From the cell containing the given text, extract its center point as (X, Y) coordinate. 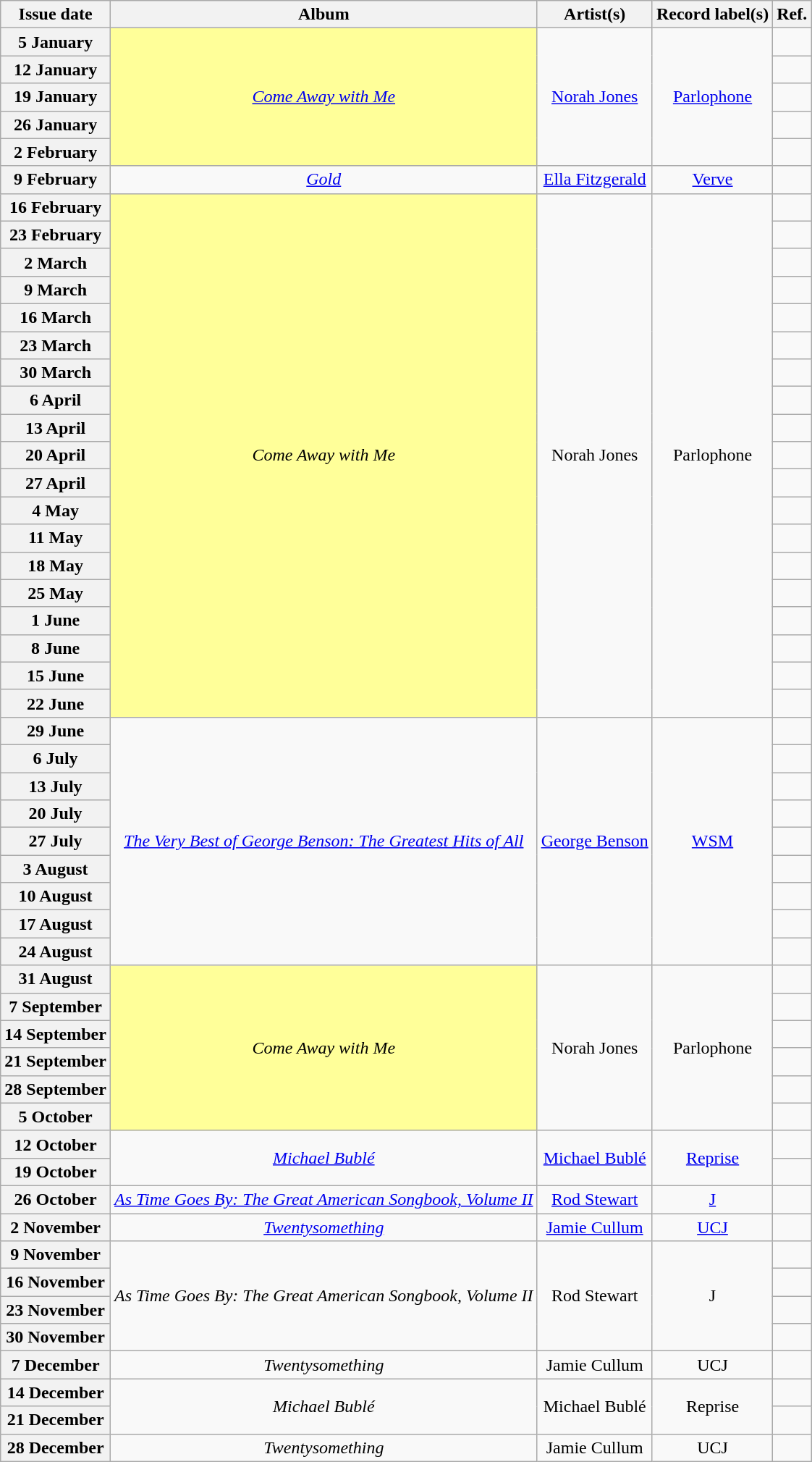
24 August (56, 951)
11 May (56, 538)
19 October (56, 1172)
5 October (56, 1117)
21 September (56, 1062)
23 March (56, 345)
30 November (56, 1337)
9 February (56, 180)
9 November (56, 1255)
Album (323, 14)
26 October (56, 1199)
2 March (56, 262)
5 January (56, 42)
22 June (56, 703)
28 September (56, 1089)
16 November (56, 1282)
14 September (56, 1034)
20 July (56, 814)
23 November (56, 1310)
30 March (56, 373)
15 June (56, 676)
9 March (56, 290)
19 January (56, 97)
Gold (323, 180)
14 December (56, 1392)
2 November (56, 1227)
13 April (56, 428)
Verve (712, 180)
Record label(s) (712, 14)
Ref. (792, 14)
18 May (56, 566)
27 July (56, 841)
6 July (56, 758)
7 December (56, 1365)
3 August (56, 869)
17 August (56, 924)
Artist(s) (595, 14)
20 April (56, 455)
13 July (56, 786)
6 April (56, 400)
WSM (712, 841)
12 January (56, 70)
16 February (56, 207)
31 August (56, 979)
8 June (56, 648)
10 August (56, 896)
2 February (56, 152)
Ella Fitzgerald (595, 180)
28 December (56, 1448)
Issue date (56, 14)
26 January (56, 125)
1 June (56, 621)
12 October (56, 1144)
25 May (56, 593)
27 April (56, 483)
29 June (56, 731)
George Benson (595, 841)
23 February (56, 235)
21 December (56, 1420)
The Very Best of George Benson: The Greatest Hits of All (323, 841)
16 March (56, 317)
7 September (56, 1007)
4 May (56, 511)
